Locate the cell with the specified text and output its [x, y] center coordinate. 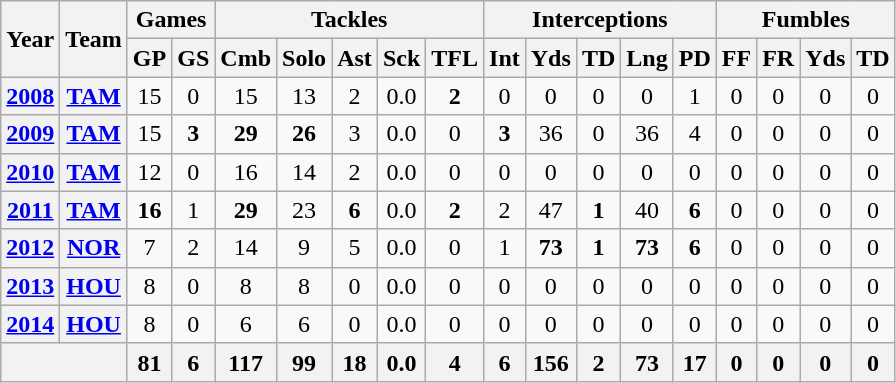
Sck [401, 58]
NOR [94, 248]
Fumbles [806, 20]
47 [550, 210]
26 [304, 134]
99 [304, 362]
Interceptions [600, 20]
2012 [30, 248]
156 [550, 362]
2013 [30, 286]
81 [149, 362]
9 [304, 248]
2014 [30, 324]
Lng [647, 58]
18 [355, 362]
40 [647, 210]
Int [505, 58]
2010 [30, 172]
Year [30, 39]
2009 [30, 134]
Solo [304, 58]
GP [149, 58]
23 [304, 210]
2011 [30, 210]
PD [694, 58]
117 [246, 362]
Cmb [246, 58]
17 [694, 362]
13 [304, 96]
Ast [355, 58]
GS [194, 58]
5 [355, 248]
Games [170, 20]
12 [149, 172]
2008 [30, 96]
FF [736, 58]
Team [94, 39]
FR [778, 58]
7 [149, 248]
Tackles [350, 20]
TFL [455, 58]
